Return (x, y) of the center of cell containing provided text 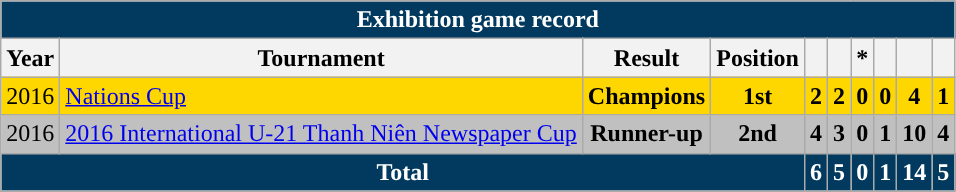
Tournament (321, 58)
Exhibition game record (478, 20)
3 (840, 134)
1st (758, 96)
2016 International U-21 Thanh Niên Newspaper Cup (321, 134)
10 (914, 134)
Year (30, 58)
Total (403, 172)
Nations Cup (321, 96)
Result (646, 58)
Runner-up (646, 134)
* (862, 58)
Position (758, 58)
14 (914, 172)
Champions (646, 96)
6 (816, 172)
2nd (758, 134)
